Detect which cell encompasses the target text, then output its [x, y] center coordinate. 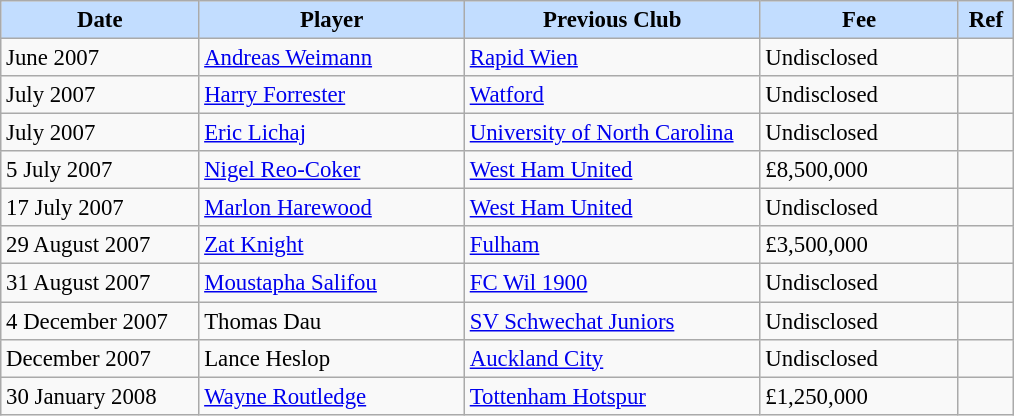
£1,250,000 [859, 396]
Watford [612, 95]
5 July 2007 [100, 170]
December 2007 [100, 358]
31 August 2007 [100, 283]
June 2007 [100, 58]
Harry Forrester [332, 95]
Wayne Routledge [332, 396]
Ref [986, 20]
University of North Carolina [612, 133]
FC Wil 1900 [612, 283]
Tottenham Hotspur [612, 396]
Rapid Wien [612, 58]
Auckland City [612, 358]
17 July 2007 [100, 208]
Zat Knight [332, 245]
Previous Club [612, 20]
SV Schwechat Juniors [612, 321]
Andreas Weimann [332, 58]
30 January 2008 [100, 396]
Eric Lichaj [332, 133]
£3,500,000 [859, 245]
Moustapha Salifou [332, 283]
Player [332, 20]
£8,500,000 [859, 170]
Nigel Reo-Coker [332, 170]
Fee [859, 20]
Thomas Dau [332, 321]
Marlon Harewood [332, 208]
29 August 2007 [100, 245]
Date [100, 20]
4 December 2007 [100, 321]
Fulham [612, 245]
Lance Heslop [332, 358]
